Detect which cell encompasses the target text, then output its (X, Y) center coordinate. 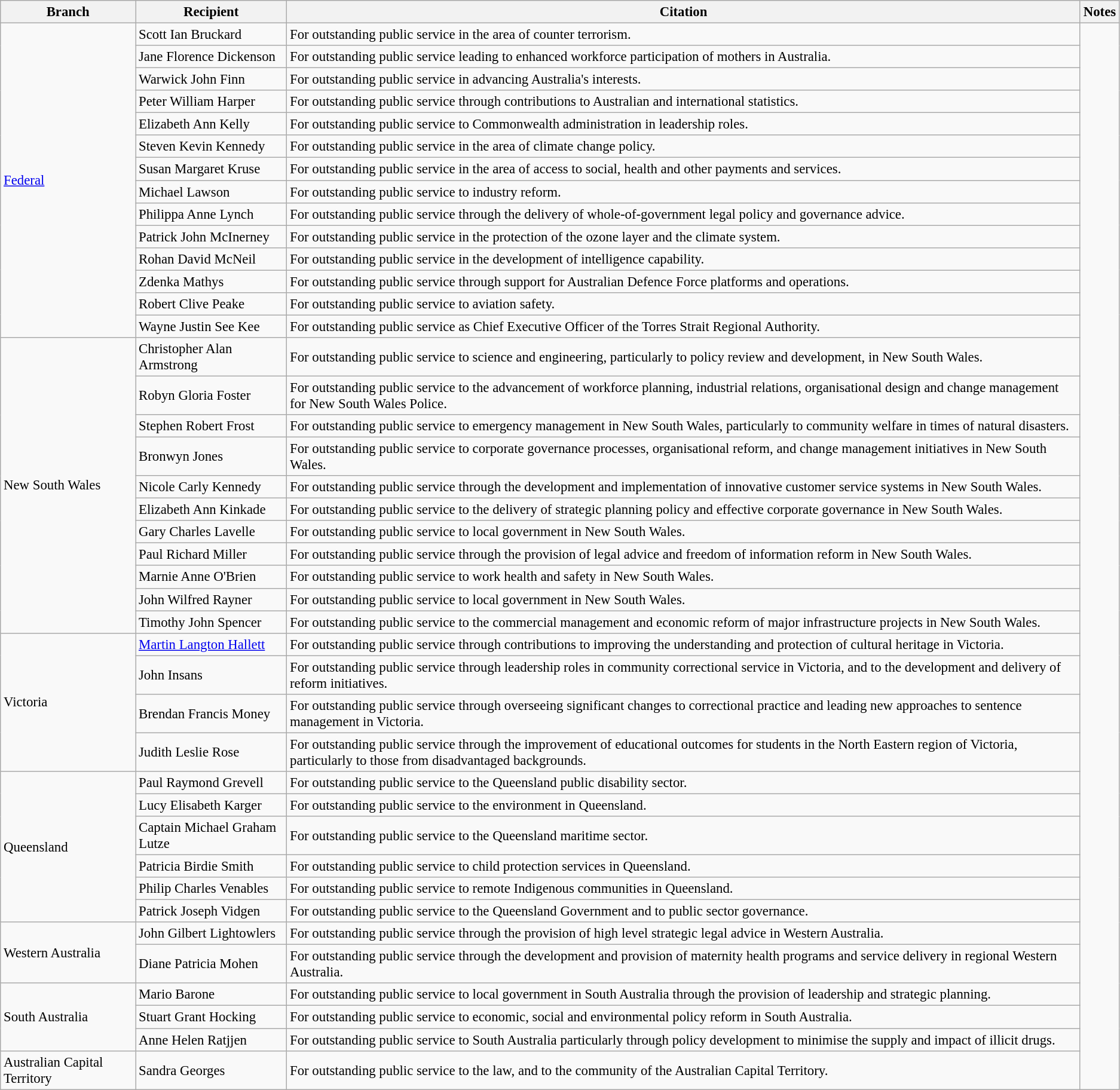
Zdenka Mathys (212, 281)
For outstanding public service to economic, social and environmental policy reform in South Australia. (684, 1017)
Anne Helen Ratjjen (212, 1040)
Wayne Justin See Kee (212, 326)
For outstanding public service leading to enhanced workforce participation of mothers in Australia. (684, 57)
Citation (684, 12)
Gary Charles Lavelle (212, 532)
For outstanding public service through the development and provision of maternity health programs and service delivery in regional Western Australia. (684, 965)
Victoria (68, 702)
For outstanding public service to child protection services in Queensland. (684, 867)
Timothy John Spencer (212, 622)
For outstanding public service to corporate governance processes, organisational reform, and change management initiatives in New South Wales. (684, 457)
For outstanding public service to local government in South Australia through the provision of leadership and strategic planning. (684, 995)
South Australia (68, 1017)
For outstanding public service to industry reform. (684, 192)
Elizabeth Ann Kelly (212, 124)
Stephen Robert Frost (212, 426)
Sandra Georges (212, 1070)
Patrick Joseph Vidgen (212, 911)
Lucy Elisabeth Karger (212, 805)
For outstanding public service in the area of access to social, health and other payments and services. (684, 169)
For outstanding public service in advancing Australia's interests. (684, 79)
Warwick John Finn (212, 79)
Judith Leslie Rose (212, 752)
For outstanding public service through the delivery of whole-of-government legal policy and governance advice. (684, 214)
Branch (68, 12)
For outstanding public service to the commercial management and economic reform of major infrastructure projects in New South Wales. (684, 622)
Australian Capital Territory (68, 1070)
Jane Florence Dickenson (212, 57)
For outstanding public service to work health and safety in New South Wales. (684, 577)
For outstanding public service to Commonwealth administration in leadership roles. (684, 124)
Steven Kevin Kennedy (212, 146)
Marnie Anne O'Brien (212, 577)
Michael Lawson (212, 192)
Federal (68, 180)
For outstanding public service through contributions to Australian and international statistics. (684, 102)
Stuart Grant Hocking (212, 1017)
Scott Ian Bruckard (212, 35)
Paul Raymond Grevell (212, 783)
Bronwyn Jones (212, 457)
Notes (1100, 12)
For outstanding public service in the area of climate change policy. (684, 146)
Patricia Birdie Smith (212, 867)
For outstanding public service to remote Indigenous communities in Queensland. (684, 889)
For outstanding public service in the area of counter terrorism. (684, 35)
Queensland (68, 847)
Diane Patricia Mohen (212, 965)
John Wilfred Rayner (212, 599)
For outstanding public service to South Australia particularly through policy development to minimise the supply and impact of illicit drugs. (684, 1040)
Philip Charles Venables (212, 889)
Recipient (212, 12)
For outstanding public service in the development of intelligence capability. (684, 259)
Robert Clive Peake (212, 304)
Robyn Gloria Foster (212, 396)
For outstanding public service through contributions to improving the understanding and protection of cultural heritage in Victoria. (684, 644)
Mario Barone (212, 995)
Rohan David McNeil (212, 259)
Nicole Carly Kennedy (212, 487)
For outstanding public service to science and engineering, particularly to policy review and development, in New South Wales. (684, 357)
For outstanding public service to the Queensland maritime sector. (684, 835)
For outstanding public service to the delivery of strategic planning policy and effective corporate governance in New South Wales. (684, 510)
Captain Michael Graham Lutze (212, 835)
For outstanding public service through the provision of high level strategic legal advice in Western Australia. (684, 933)
Philippa Anne Lynch (212, 214)
Elizabeth Ann Kinkade (212, 510)
John Insans (212, 675)
For outstanding public service through the development and implementation of innovative customer service systems in New South Wales. (684, 487)
Paul Richard Miller (212, 555)
For outstanding public service to the law, and to the community of the Australian Capital Territory. (684, 1070)
Brendan Francis Money (212, 714)
Patrick John McInerney (212, 237)
For outstanding public service to aviation safety. (684, 304)
For outstanding public service through support for Australian Defence Force platforms and operations. (684, 281)
For outstanding public service as Chief Executive Officer of the Torres Strait Regional Authority. (684, 326)
For outstanding public service through the provision of legal advice and freedom of information reform in New South Wales. (684, 555)
New South Wales (68, 485)
John Gilbert Lightowlers (212, 933)
Christopher Alan Armstrong (212, 357)
Martin Langton Hallett (212, 644)
Peter William Harper (212, 102)
For outstanding public service to the Queensland public disability sector. (684, 783)
For outstanding public service to emergency management in New South Wales, particularly to community welfare in times of natural disasters. (684, 426)
Susan Margaret Kruse (212, 169)
For outstanding public service to the Queensland Government and to public sector governance. (684, 911)
Western Australia (68, 953)
For outstanding public service to the environment in Queensland. (684, 805)
For outstanding public service in the protection of the ozone layer and the climate system. (684, 237)
